Capture the cell that displays the provided text and extract its (X, Y) central coordinate. 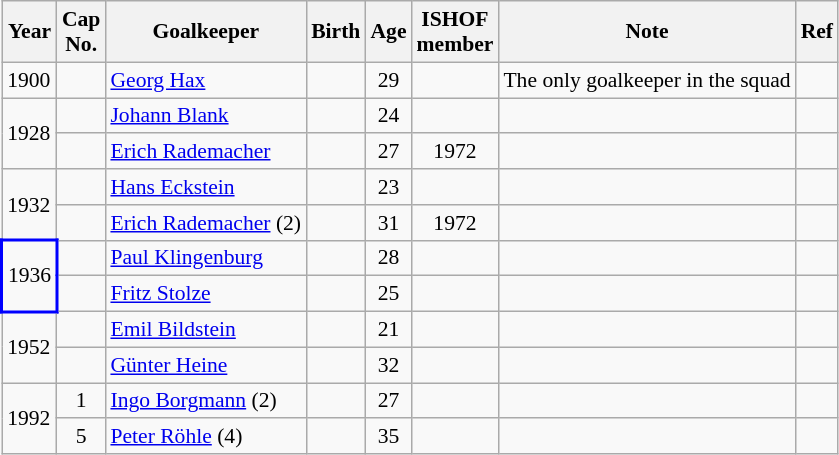
Emil Bildstein (206, 330)
5 (82, 437)
Georg Hax (206, 80)
Fritz Stolze (206, 294)
Erich Rademacher (2) (206, 223)
28 (388, 258)
1928 (30, 134)
Hans Eckstein (206, 187)
Ref (817, 32)
Ingo Borgmann (2) (206, 401)
25 (388, 294)
1992 (30, 418)
Paul Klingenburg (206, 258)
ISHOFmember (456, 32)
Goalkeeper (206, 32)
The only goalkeeper in the squad (646, 80)
1936 (30, 276)
24 (388, 116)
CapNo. (82, 32)
Johann Blank (206, 116)
1952 (30, 348)
21 (388, 330)
Year (30, 32)
Erich Rademacher (206, 152)
35 (388, 437)
Age (388, 32)
Birth (336, 32)
32 (388, 365)
Peter Röhle (4) (206, 437)
1900 (30, 80)
31 (388, 223)
Note (646, 32)
1932 (30, 204)
1 (82, 401)
23 (388, 187)
29 (388, 80)
Günter Heine (206, 365)
